Return the (X, Y) coordinate for the center point of the cell that contains the specified text.  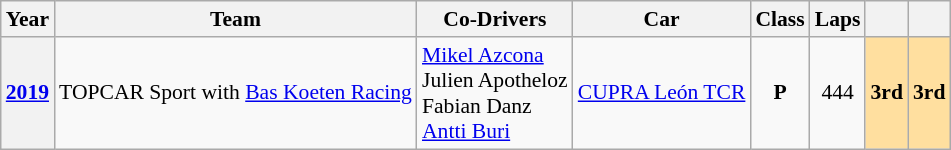
Class (780, 19)
P (780, 93)
Team (236, 19)
Year (28, 19)
Laps (838, 19)
Mikel Azcona Julien Apotheloz Fabian Danz Antti Buri (495, 93)
CUPRA León TCR (662, 93)
Car (662, 19)
Co-Drivers (495, 19)
TOPCAR Sport with Bas Koeten Racing (236, 93)
444 (838, 93)
2019 (28, 93)
